Scan for the cell matching the given text and deliver its [x, y] coordinate at center. 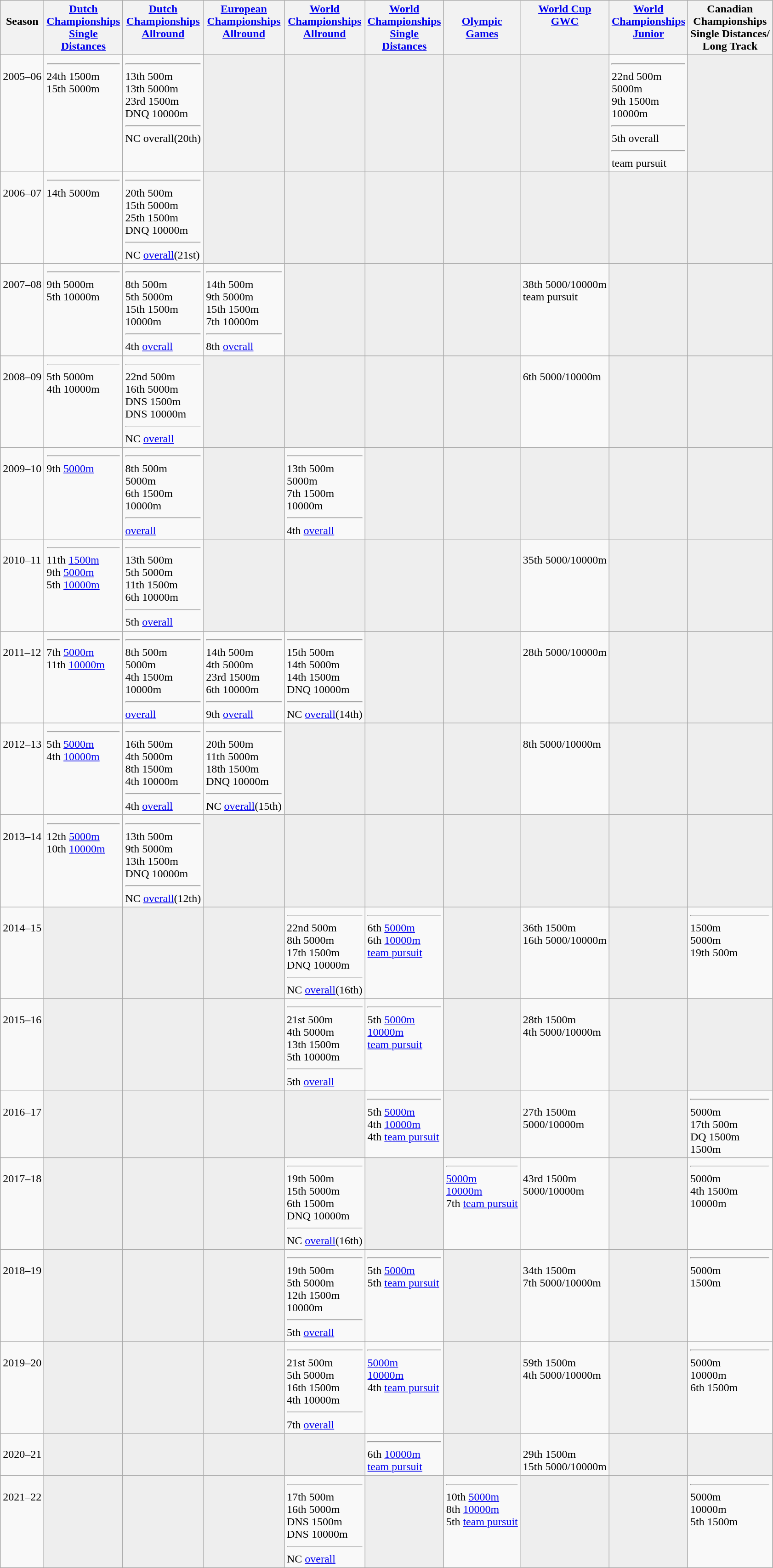
22nd 500m 16th 5000m DNS 1500m DNS 10000m NC overall [163, 401]
2006–07 [22, 218]
Canadian Championships Single Distances/ Long Track [730, 28]
1500m 5000m 19th 500m [730, 953]
13th 500m 5th 5000m 11th 1500m 6th 10000m 5th overall [163, 585]
2020–21 [22, 1455]
16th 500m 4th 5000m 8th 1500m 4th 10000m 4th overall [163, 769]
13th 500m 5000m 7th 1500m 10000m 4th overall [324, 493]
34th 1500m 7th 5000/10000m [564, 1296]
8th 500m 5000m 6th 1500m 10000m overall [163, 493]
World Championships Allround [324, 28]
2012–13 [22, 769]
2009–10 [22, 493]
19th 500m 15th 5000m 6th 1500m DNQ 10000m NC overall(16th) [324, 1204]
2016–17 [22, 1124]
5th 5000m 5th team pursuit [404, 1296]
10th 5000m 8th 10000m 5th team pursuit [482, 1522]
2021–22 [22, 1522]
World Championships Single Distances [404, 28]
5000m 4th 1500m 10000m [730, 1204]
12th 5000m 10th 10000m [84, 861]
21st 500m 4th 5000m 13th 1500m 5th 10000m 5th overall [324, 1044]
World Cup GWC [564, 28]
11th 1500m 9th 5000m 5th 10000m [84, 585]
14th 500m 9th 5000m 15th 1500m 7th 10000m 8th overall [244, 310]
13th 500m 13th 5000m 23rd 1500m DNQ 10000m NC overall(20th) [163, 113]
6th 5000m 6th 10000m team pursuit [404, 953]
5th 5000m 10000m team pursuit [404, 1044]
2018–19 [22, 1296]
2019–20 [22, 1388]
28th 1500m 4th 5000/10000m [564, 1044]
5000m 10000m 6th 1500m [730, 1388]
43rd 1500m 5000/10000m [564, 1204]
9th 5000m 5th 10000m [84, 310]
2011–12 [22, 677]
2015–16 [22, 1044]
2014–15 [22, 953]
2008–09 [22, 401]
2017–18 [22, 1204]
20th 500m 11th 5000m 18th 1500m DNQ 10000m NC overall(15th) [244, 769]
36th 1500m 16th 5000/10000m [564, 953]
22nd 500m 8th 5000m 17th 1500m DNQ 10000m NC overall(16th) [324, 953]
29th 1500m 15th 5000/10000m [564, 1455]
5000m 10000m 4th team pursuit [404, 1388]
14th 500m 4th 5000m 23rd 1500m 6th 10000m 9th overall [244, 677]
22nd 500m 5000m 9th 1500m 10000m 5th overall team pursuit [648, 113]
6th 5000/10000m [564, 401]
World Championships Junior [648, 28]
19th 500m 5th 5000m 12th 1500m 10000m 5th overall [324, 1296]
2007–08 [22, 310]
5000m 1500m [730, 1296]
Dutch Championships Single Distances [84, 28]
24th 1500m 15th 5000m [84, 113]
Season [22, 28]
5000m 17th 500m DQ 1500m 1500m [730, 1124]
2005–06 [22, 113]
14th 5000m [84, 218]
8th 500m 5th 5000m 15th 1500m 10000m 4th overall [163, 310]
8th 500m 5000m 4th 1500m 10000m overall [163, 677]
Olympic Games [482, 28]
5000m 10000m 5th 1500m [730, 1522]
27th 1500m 5000/10000m [564, 1124]
13th 500m 9th 5000m 13th 1500m DNQ 10000m NC overall(12th) [163, 861]
5th 5000m 4th 10000m 4th team pursuit [404, 1124]
20th 500m 15th 5000m 25th 1500m DNQ 10000m NC overall(21st) [163, 218]
2013–14 [22, 861]
8th 5000/10000m [564, 769]
9th 5000m [84, 493]
European Championships Allround [244, 28]
7th 5000m 11th 10000m [84, 677]
28th 5000/10000m [564, 677]
35th 5000/10000m [564, 585]
6th 10000m team pursuit [404, 1455]
38th 5000/10000m team pursuit [564, 310]
17th 500m 16th 5000m DNS 1500m DNS 10000m NC overall [324, 1522]
15th 500m 14th 5000m 14th 1500m DNQ 10000m NC overall(14th) [324, 677]
5000m 10000m 7th team pursuit [482, 1204]
21st 500m 5th 5000m 16th 1500m 4th 10000m 7th overall [324, 1388]
2010–11 [22, 585]
59th 1500m 4th 5000/10000m [564, 1388]
Dutch Championships Allround [163, 28]
